Pinpoint the cell where the given text exists, returning its (X, Y) midpoint coordinate. 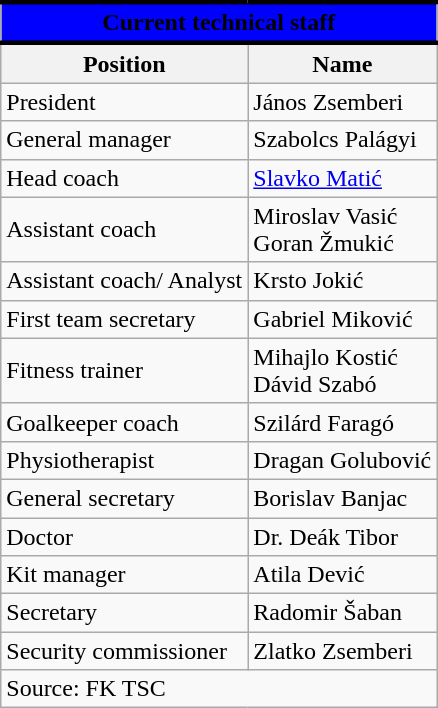
Miroslav Vasić Goran Žmukić (342, 230)
President (124, 102)
Assistant coach (124, 230)
Szilárd Faragó (342, 422)
Fitness trainer (124, 370)
János Zsemberi (342, 102)
Doctor (124, 537)
Mihajlo Kostić Dávid Szabó (342, 370)
Atila Dević (342, 575)
Gabriel Miković (342, 319)
First team secretary (124, 319)
Dragan Golubović (342, 460)
Zlatko Zsemberi (342, 651)
Kit manager (124, 575)
General manager (124, 140)
Szabolcs Palágyi (342, 140)
Slavko Matić (342, 178)
Security commissioner (124, 651)
Goalkeeper coach (124, 422)
Dr. Deák Tibor (342, 537)
Krsto Jokić (342, 281)
Physiotherapist (124, 460)
Current technical staff (219, 22)
Head coach (124, 178)
Name (342, 63)
Radomir Šaban (342, 613)
Source: FK TSC (219, 689)
General secretary (124, 498)
Position (124, 63)
Borislav Banjac (342, 498)
Secretary (124, 613)
Assistant coach/ Analyst (124, 281)
